Extract the [X, Y] coordinate from the center of the cell holding the provided text.  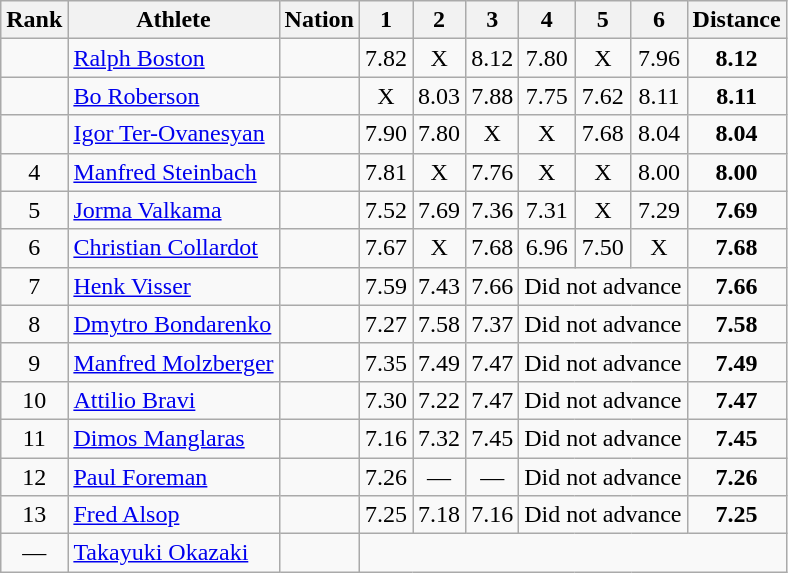
11 [34, 438]
Dimos Manglaras [174, 438]
7.90 [386, 134]
Henk Visser [174, 286]
12 [34, 477]
13 [34, 515]
Takayuki Okazaki [174, 553]
7.32 [440, 438]
7.30 [386, 400]
9 [34, 362]
Athlete [174, 20]
7.76 [492, 172]
Jorma Valkama [174, 210]
7.18 [440, 515]
Manfred Molzberger [174, 362]
7.62 [603, 96]
Distance [736, 20]
8 [34, 324]
7.22 [440, 400]
7.50 [603, 248]
Manfred Steinbach [174, 172]
7.27 [386, 324]
7.75 [547, 96]
Igor Ter-Ovanesyan [174, 134]
7.43 [440, 286]
7.88 [492, 96]
7.52 [386, 210]
1 [386, 20]
Paul Foreman [174, 477]
Dmytro Bondarenko [174, 324]
Rank [34, 20]
7.29 [659, 210]
Bo Roberson [174, 96]
7.36 [492, 210]
3 [492, 20]
7 [34, 286]
8.03 [440, 96]
7.81 [386, 172]
Ralph Boston [174, 58]
Attilio Bravi [174, 400]
2 [440, 20]
10 [34, 400]
7.31 [547, 210]
6.96 [547, 248]
7.82 [386, 58]
Christian Collardot [174, 248]
7.96 [659, 58]
7.67 [386, 248]
Nation [319, 20]
Fred Alsop [174, 515]
7.37 [492, 324]
7.35 [386, 362]
7.59 [386, 286]
